Return (x, y) of the center of cell containing provided text 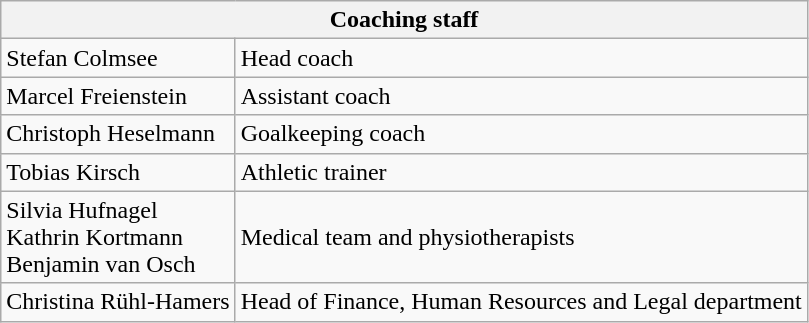
Christoph Heselmann (118, 134)
Coaching staff (404, 20)
Goalkeeping coach (521, 134)
Christina Rühl-Hamers (118, 302)
Silvia Hufnagel Kathrin Kortmann Benjamin van Osch (118, 237)
Assistant coach (521, 96)
Stefan Colmsee (118, 58)
Athletic trainer (521, 172)
Marcel Freienstein (118, 96)
Tobias Kirsch (118, 172)
Head of Finance, Human Resources and Legal department (521, 302)
Head coach (521, 58)
Medical team and physiotherapists (521, 237)
